Locate the cell with the specified text and output its [x, y] center coordinate. 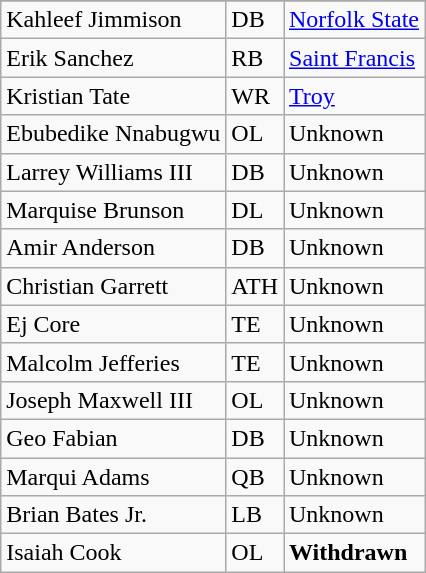
Norfolk State [354, 20]
WR [255, 96]
Brian Bates Jr. [114, 515]
Christian Garrett [114, 286]
Ebubedike Nnabugwu [114, 134]
Geo Fabian [114, 438]
Withdrawn [354, 553]
Kristian Tate [114, 96]
Larrey Williams III [114, 172]
Isaiah Cook [114, 553]
RB [255, 58]
Ej Core [114, 324]
Erik Sanchez [114, 58]
Joseph Maxwell III [114, 400]
ATH [255, 286]
Marquise Brunson [114, 210]
LB [255, 515]
Marqui Adams [114, 477]
Troy [354, 96]
Kahleef Jimmison [114, 20]
QB [255, 477]
Malcolm Jefferies [114, 362]
Saint Francis [354, 58]
DL [255, 210]
Amir Anderson [114, 248]
